Return [x, y] of the center of cell containing provided text 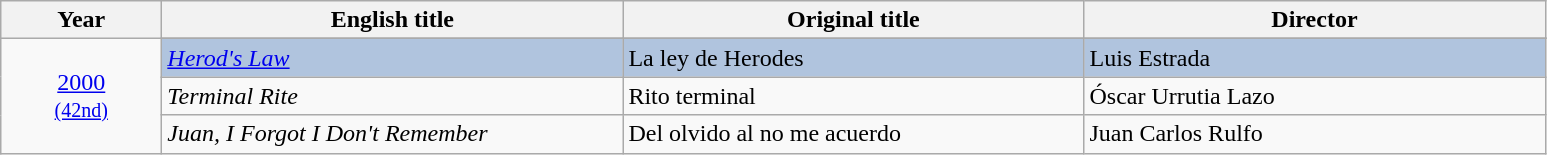
Juan Carlos Rulfo [1314, 134]
Original title [854, 20]
English title [392, 20]
2000(42nd) [82, 96]
Rito terminal [854, 96]
Luis Estrada [1314, 58]
Juan, I Forgot I Don't Remember [392, 134]
Year [82, 20]
La ley de Herodes [854, 58]
Del olvido al no me acuerdo [854, 134]
Director [1314, 20]
Herod's Law [392, 58]
Terminal Rite [392, 96]
Óscar Urrutia Lazo [1314, 96]
